Provide the (X, Y) coordinate of the cell's center where the given text is located.  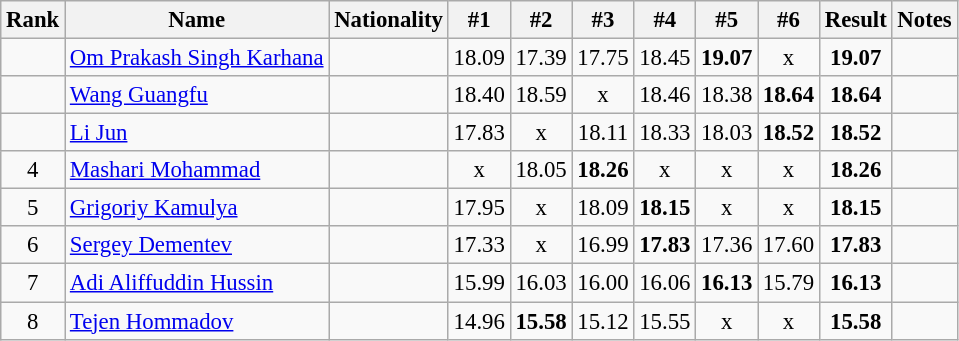
#4 (665, 20)
Adi Aliffuddin Hussin (197, 283)
18.03 (727, 133)
Rank (33, 20)
15.12 (603, 321)
Om Prakash Singh Karhana (197, 58)
15.99 (479, 283)
#3 (603, 20)
16.00 (603, 283)
Nationality (388, 20)
Grigoriy Kamulya (197, 208)
18.59 (541, 95)
17.33 (479, 245)
Wang Guangfu (197, 95)
#1 (479, 20)
18.11 (603, 133)
Sergey Dementev (197, 245)
16.06 (665, 283)
17.36 (727, 245)
18.45 (665, 58)
6 (33, 245)
17.95 (479, 208)
17.39 (541, 58)
18.38 (727, 95)
#2 (541, 20)
18.40 (479, 95)
18.33 (665, 133)
5 (33, 208)
16.99 (603, 245)
#5 (727, 20)
4 (33, 170)
Mashari Mohammad (197, 170)
15.79 (789, 283)
15.55 (665, 321)
Result (856, 20)
Name (197, 20)
#6 (789, 20)
18.05 (541, 170)
Tejen Hommadov (197, 321)
7 (33, 283)
Notes (924, 20)
16.03 (541, 283)
17.75 (603, 58)
14.96 (479, 321)
17.60 (789, 245)
Li Jun (197, 133)
8 (33, 321)
18.46 (665, 95)
